Find where the given text appears and provide that cell's center as [X, Y] coordinate. 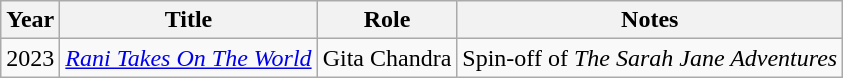
Year [30, 20]
Spin-off of The Sarah Jane Adventures [650, 58]
2023 [30, 58]
Role [387, 20]
Title [188, 20]
Rani Takes On The World [188, 58]
Notes [650, 20]
Gita Chandra [387, 58]
